Search for the cell housing the specified text and yield its [X, Y] center coordinate. 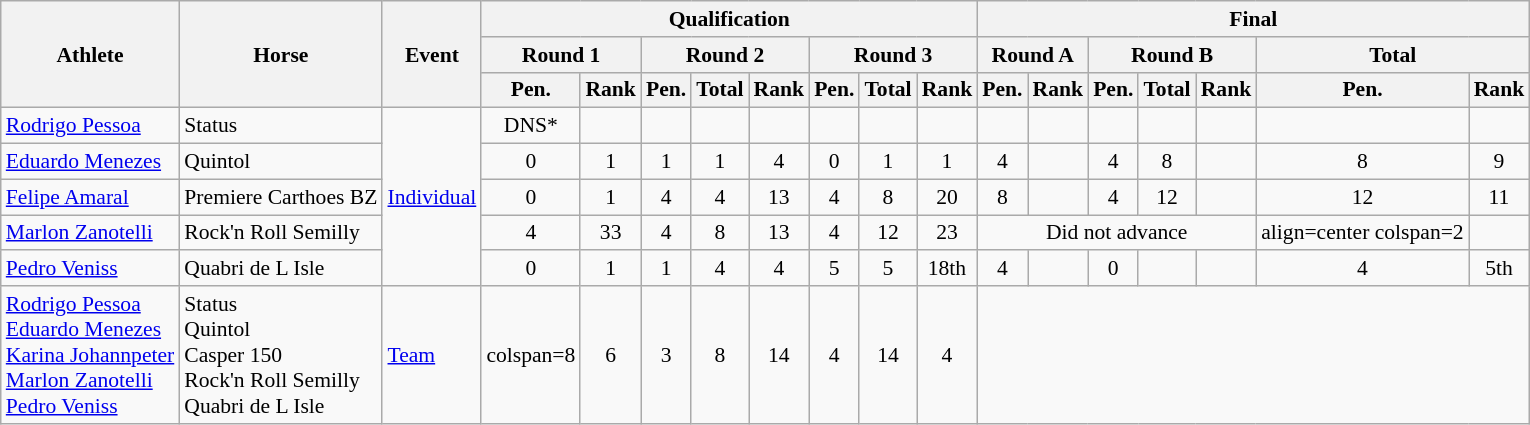
9 [1500, 162]
20 [948, 197]
Rock'n Roll Semilly [280, 233]
Rodrigo PessoaEduardo MenezesKarina JohannpeterMarlon ZanotelliPedro Veniss [90, 355]
Felipe Amaral [90, 197]
Pedro Veniss [90, 269]
Qualification [729, 19]
Round B [1172, 55]
Round 2 [725, 55]
align=center colspan=2 [1362, 233]
Marlon Zanotelli [90, 233]
Individual [432, 197]
Quintol [280, 162]
DNS* [530, 126]
6 [610, 355]
Final [1253, 19]
23 [948, 233]
Round A [1032, 55]
Event [432, 54]
11 [1500, 197]
Team [432, 355]
colspan=8 [530, 355]
Horse [280, 54]
StatusQuintolCasper 150Rock'n Roll SemillyQuabri de L Isle [280, 355]
Athlete [90, 54]
18th [948, 269]
33 [610, 233]
Round 3 [893, 55]
5th [1500, 269]
Rodrigo Pessoa [90, 126]
Eduardo Menezes [90, 162]
3 [666, 355]
Round 1 [561, 55]
Did not advance [1116, 233]
Premiere Carthoes BZ [280, 197]
Quabri de L Isle [280, 269]
Status [280, 126]
